Find where the given text appears and provide that cell's center as [X, Y] coordinate. 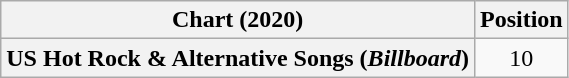
US Hot Rock & Alternative Songs (Billboard) [238, 58]
Position [521, 20]
Chart (2020) [238, 20]
10 [521, 58]
